Capture the cell that displays the provided text and extract its (X, Y) central coordinate. 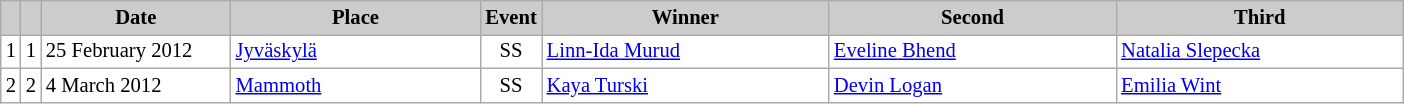
Date (136, 17)
Place (356, 17)
Kaya Turski (686, 85)
Natalia Slepecka (1260, 51)
Mammoth (356, 85)
Second (972, 17)
Jyväskylä (356, 51)
Linn-Ida Murud (686, 51)
Devin Logan (972, 85)
Third (1260, 17)
25 February 2012 (136, 51)
Event (510, 17)
4 March 2012 (136, 85)
Eveline Bhend (972, 51)
Winner (686, 17)
Emilia Wint (1260, 85)
